Search for the cell housing the specified text and yield its [x, y] center coordinate. 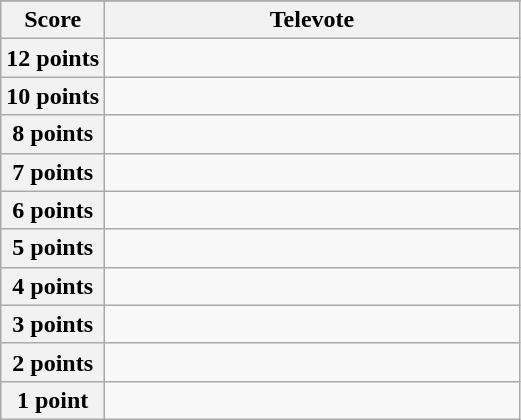
Score [53, 20]
6 points [53, 210]
2 points [53, 362]
1 point [53, 400]
5 points [53, 248]
7 points [53, 172]
8 points [53, 134]
10 points [53, 96]
12 points [53, 58]
3 points [53, 324]
4 points [53, 286]
Televote [312, 20]
